Extract the [x, y] coordinate from the center of the cell holding the provided text.  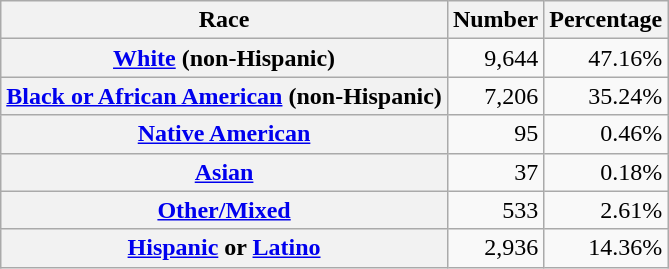
95 [495, 134]
Percentage [606, 20]
Black or African American (non-Hispanic) [224, 96]
0.46% [606, 134]
Hispanic or Latino [224, 248]
37 [495, 172]
White (non-Hispanic) [224, 58]
Number [495, 20]
Asian [224, 172]
533 [495, 210]
2,936 [495, 248]
47.16% [606, 58]
7,206 [495, 96]
Native American [224, 134]
35.24% [606, 96]
0.18% [606, 172]
9,644 [495, 58]
Race [224, 20]
2.61% [606, 210]
Other/Mixed [224, 210]
14.36% [606, 248]
